Capture the cell that displays the provided text and extract its (X, Y) central coordinate. 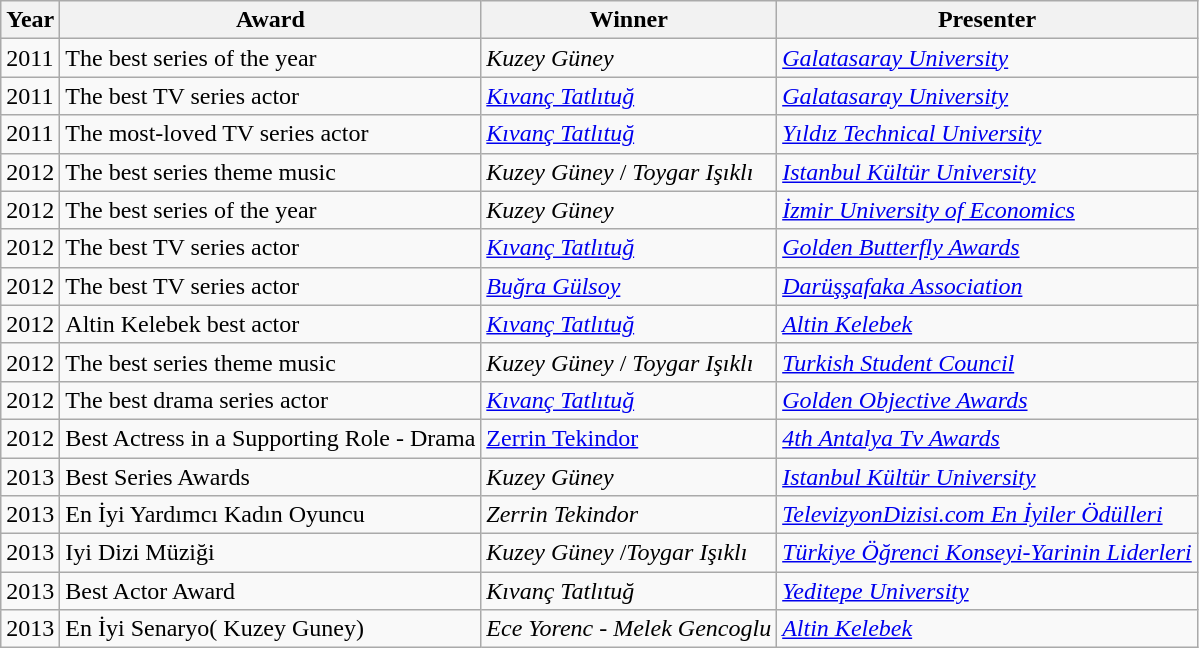
Golden Butterfly Awards (988, 248)
TelevizyonDizisi.com En İyiler Ödülleri (988, 515)
Altin Kelebek best actor (270, 324)
Best Actress in a Supporting Role - Drama (270, 438)
Golden Objective Awards (988, 400)
Yeditepe University (988, 591)
Türkiye Öğrenci Konseyi-Yarinin Liderleri (988, 553)
The best drama series actor (270, 400)
En İyi Senaryo( Kuzey Guney) (270, 629)
En İyi Yardımcı Kadın Oyuncu (270, 515)
Winner (629, 20)
Presenter (988, 20)
Best Actor Award (270, 591)
Year (30, 20)
Kuzey Güney /Toygar Işıklı (629, 553)
Buğra Gülsoy (629, 286)
Darüşşafaka Association (988, 286)
4th Antalya Tv Awards (988, 438)
Yıldız Technical University (988, 134)
Award (270, 20)
Turkish Student Council (988, 362)
Best Series Awards (270, 477)
Iyi Dizi Müziği (270, 553)
Ece Yorenc - Melek Gencoglu (629, 629)
İzmir University of Economics (988, 210)
The most-loved TV series actor (270, 134)
